Pinpoint the cell where the given text exists, returning its (x, y) midpoint coordinate. 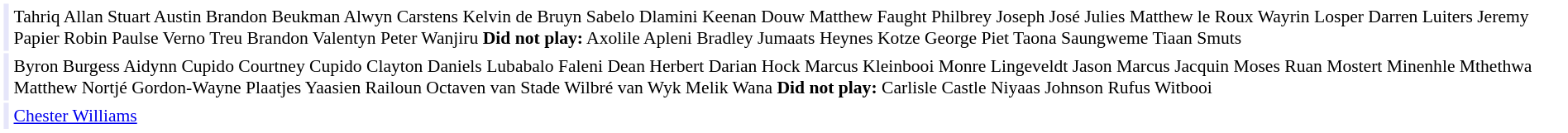
Chester Williams (788, 116)
